Determine the (x, y) coordinate at the center of the cell enclosing the given text.  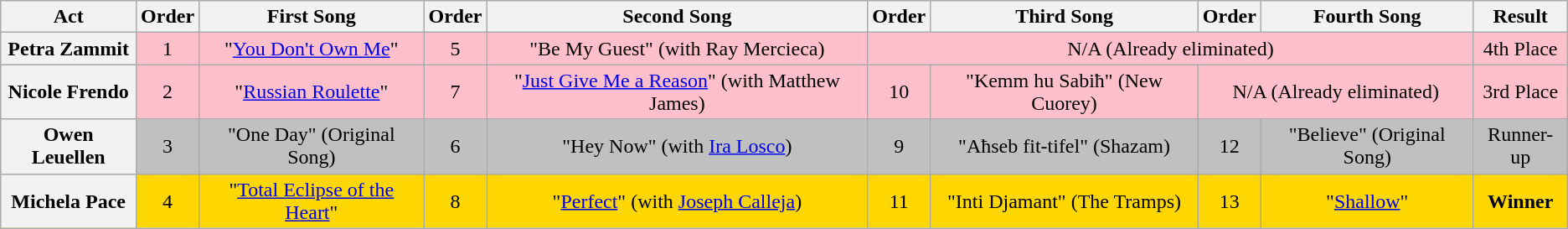
1 (168, 49)
13 (1230, 201)
"Russian Roulette" (312, 92)
Owen Leuellen (69, 146)
"Just Give Me a Reason" (with Matthew James) (677, 92)
"Shallow" (1367, 201)
Runner-up (1520, 146)
Third Song (1064, 17)
11 (900, 201)
Nicole Frendo (69, 92)
3rd Place (1520, 92)
"Kemm hu Sabiħ" (New Cuorey) (1064, 92)
4 (168, 201)
8 (456, 201)
"One Day" (Original Song) (312, 146)
5 (456, 49)
Petra Zammit (69, 49)
Act (69, 17)
"You Don't Own Me" (312, 49)
Second Song (677, 17)
First Song (312, 17)
"Total Eclipse of the Heart" (312, 201)
Michela Pace (69, 201)
12 (1230, 146)
"Aħseb fit-tifel" (Shazam) (1064, 146)
"Hey Now" (with Ira Losco) (677, 146)
"Inti Djamant" (The Tramps) (1064, 201)
Result (1520, 17)
4th Place (1520, 49)
10 (900, 92)
3 (168, 146)
"Be My Guest" (with Ray Mercieca) (677, 49)
"Believe" (Original Song) (1367, 146)
6 (456, 146)
2 (168, 92)
7 (456, 92)
"Perfect" (with Joseph Calleja) (677, 201)
Winner (1520, 201)
9 (900, 146)
Fourth Song (1367, 17)
